Find where the given text appears and provide that cell's center as [x, y] coordinate. 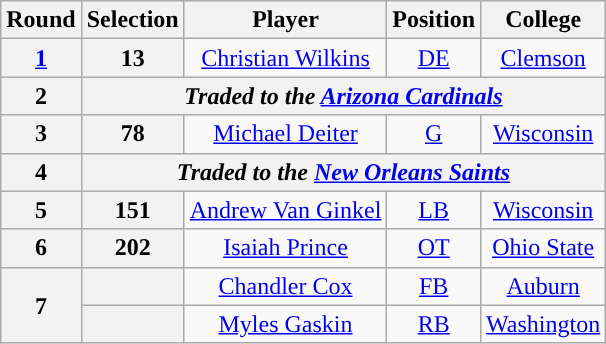
202 [132, 248]
Washington [544, 324]
RB [434, 324]
Andrew Van Ginkel [286, 210]
Position [434, 20]
13 [132, 58]
FB [434, 286]
Myles Gaskin [286, 324]
Christian Wilkins [286, 58]
78 [132, 134]
1 [41, 58]
College [544, 20]
Chandler Cox [286, 286]
DE [434, 58]
Clemson [544, 58]
Player [286, 20]
151 [132, 210]
7 [41, 305]
Ohio State [544, 248]
Selection [132, 20]
G [434, 134]
5 [41, 210]
2 [41, 96]
Traded to the New Orleans Saints [344, 172]
Traded to the Arizona Cardinals [344, 96]
4 [41, 172]
Isaiah Prince [286, 248]
3 [41, 134]
Michael Deiter [286, 134]
OT [434, 248]
Auburn [544, 286]
LB [434, 210]
Round [41, 20]
6 [41, 248]
